Determine the (x, y) coordinate at the center of the cell enclosing the given text.  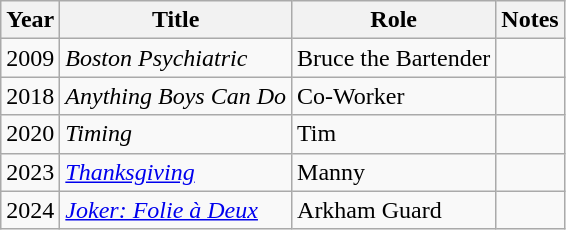
Arkham Guard (394, 210)
Co-Worker (394, 96)
Year (30, 20)
Manny (394, 172)
Timing (176, 134)
Anything Boys Can Do (176, 96)
Thanksgiving (176, 172)
2024 (30, 210)
Notes (530, 20)
Boston Psychiatric (176, 58)
2020 (30, 134)
2018 (30, 96)
2023 (30, 172)
Joker: Folie à Deux (176, 210)
Title (176, 20)
Bruce the Bartender (394, 58)
2009 (30, 58)
Role (394, 20)
Tim (394, 134)
